Detect which cell encompasses the target text, then output its (X, Y) center coordinate. 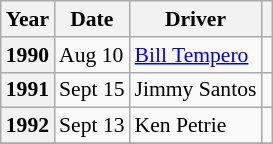
Date (92, 19)
Jimmy Santos (196, 90)
1991 (28, 90)
Year (28, 19)
1992 (28, 126)
Sept 15 (92, 90)
Driver (196, 19)
Ken Petrie (196, 126)
Sept 13 (92, 126)
Aug 10 (92, 55)
1990 (28, 55)
Bill Tempero (196, 55)
